Capture the cell that displays the provided text and extract its [x, y] central coordinate. 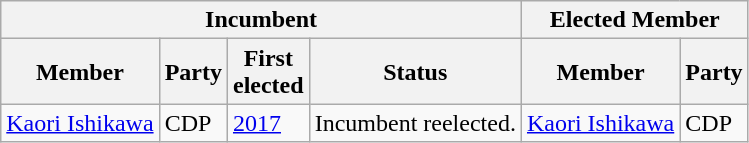
Status [415, 72]
2017 [268, 123]
Incumbent reelected. [415, 123]
Incumbent [262, 20]
Elected Member [634, 20]
Firstelected [268, 72]
